Extract the [x, y] coordinate from the center of the cell holding the provided text.  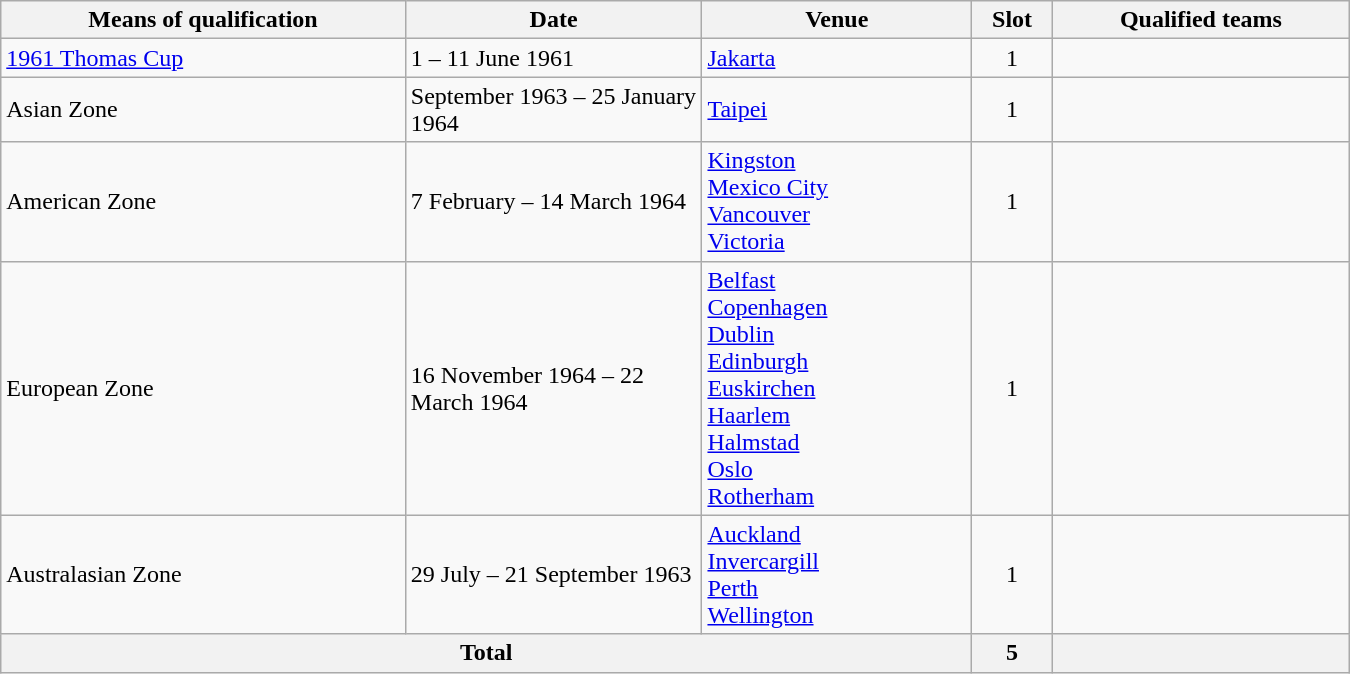
1 – 11 June 1961 [554, 58]
Qualified teams [1202, 20]
Asian Zone [204, 110]
AucklandInvercargillPerthWellington [837, 574]
Means of qualification [204, 20]
Date [554, 20]
7 February – 14 March 1964 [554, 202]
5 [1012, 653]
Taipei [837, 110]
European Zone [204, 388]
Slot [1012, 20]
Jakarta [837, 58]
1961 Thomas Cup [204, 58]
KingstonMexico CityVancouverVictoria [837, 202]
BelfastCopenhagenDublinEdinburghEuskirchenHaarlemHalmstadOsloRotherham [837, 388]
29 July – 21 September 1963 [554, 574]
Australasian Zone [204, 574]
American Zone [204, 202]
Total [486, 653]
16 November 1964 – 22 March 1964 [554, 388]
September 1963 – 25 January 1964 [554, 110]
Venue [837, 20]
